Return the [X, Y] coordinate for the center point of the cell that contains the specified text.  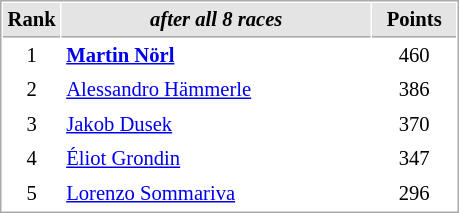
Lorenzo Sommariva [216, 194]
Rank [32, 20]
after all 8 races [216, 20]
386 [414, 90]
3 [32, 124]
370 [414, 124]
Martin Nörl [216, 56]
1 [32, 56]
347 [414, 158]
460 [414, 56]
Jakob Dusek [216, 124]
296 [414, 194]
2 [32, 90]
5 [32, 194]
Points [414, 20]
4 [32, 158]
Alessandro Hämmerle [216, 90]
Éliot Grondin [216, 158]
